Scan for the cell matching the given text and deliver its [X, Y] coordinate at center. 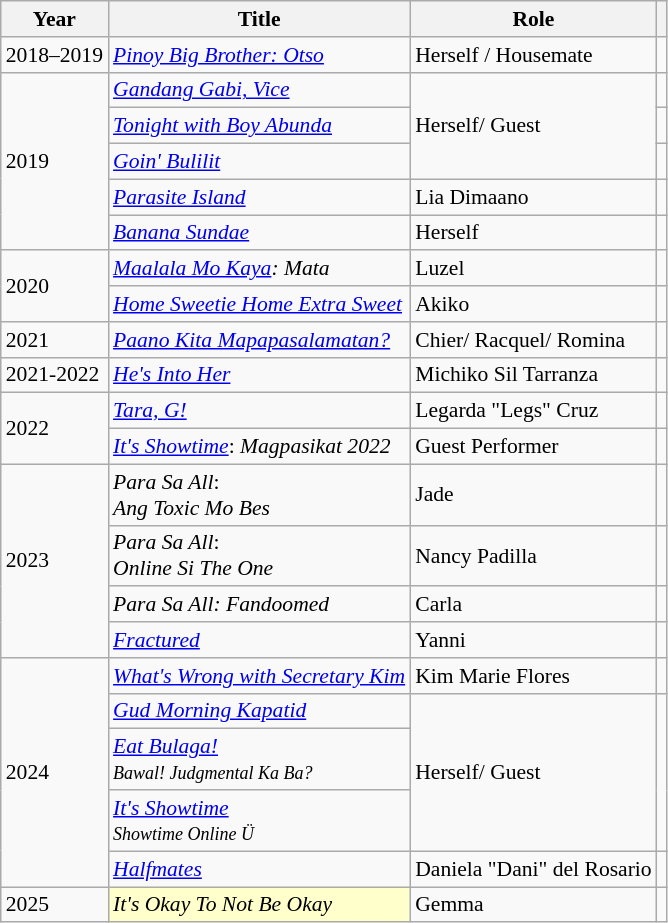
Daniela "Dani" del Rosario [534, 869]
Herself [534, 233]
Tara, G! [259, 411]
He's Into Her [259, 375]
Gemma [534, 905]
Parasite Island [259, 197]
Lia Dimaano [534, 197]
Maalala Mo Kaya: Mata [259, 269]
Paano Kita Mapapasalamatan? [259, 340]
2019 [54, 161]
2020 [54, 286]
What's Wrong with Secretary Kim [259, 676]
Jade [534, 494]
Banana Sundae [259, 233]
Kim Marie Flores [534, 676]
Title [259, 19]
Home Sweetie Home Extra Sweet [259, 304]
2024 [54, 772]
Para Sa All: Fandoomed [259, 605]
It's Okay To Not Be Okay [259, 905]
Guest Performer [534, 447]
Para Sa All:Online Si The One [259, 556]
Gud Morning Kapatid [259, 711]
Yanni [534, 640]
Chier/ Racquel/ Romina [534, 340]
Gandang Gabi, Vice [259, 90]
Michiko Sil Tarranza [534, 375]
It's ShowtimeShowtime Online Ü [259, 820]
2018–2019 [54, 55]
Herself / Housemate [534, 55]
2022 [54, 428]
Para Sa All:Ang Toxic Mo Bes [259, 494]
2021 [54, 340]
Role [534, 19]
Fractured [259, 640]
Year [54, 19]
Tonight with Boy Abunda [259, 126]
Carla [534, 605]
Akiko [534, 304]
Goin' Bulilit [259, 162]
Halfmates [259, 869]
2023 [54, 561]
2021-2022 [54, 375]
Luzel [534, 269]
It's Showtime: Magpasikat 2022 [259, 447]
Legarda "Legs" Cruz [534, 411]
Nancy Padilla [534, 556]
2025 [54, 905]
Eat Bulaga!Bawal! Judgmental Ka Ba? [259, 760]
Pinoy Big Brother: Otso [259, 55]
